Capture the cell that displays the provided text and extract its [X, Y] central coordinate. 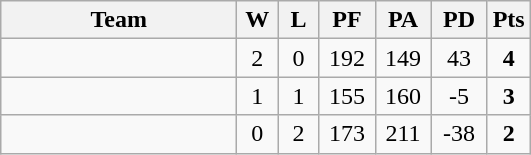
W [258, 20]
211 [403, 134]
192 [347, 58]
-5 [459, 96]
L [298, 20]
-38 [459, 134]
3 [508, 96]
173 [347, 134]
43 [459, 58]
149 [403, 58]
160 [403, 96]
Team [119, 20]
PF [347, 20]
PD [459, 20]
4 [508, 58]
155 [347, 96]
Pts [508, 20]
PA [403, 20]
